Pinpoint the cell where the given text exists, returning its [X, Y] midpoint coordinate. 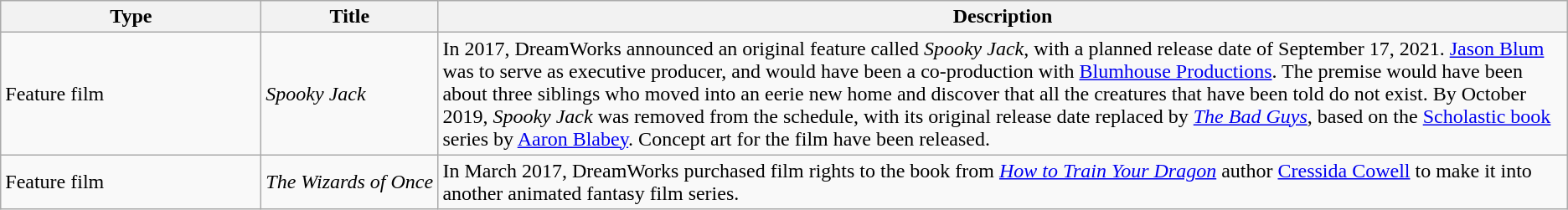
Title [350, 17]
Description [1003, 17]
Spooky Jack [350, 94]
Type [131, 17]
The Wizards of Once [350, 182]
